Determine the (X, Y) coordinate at the center of the cell enclosing the given text.  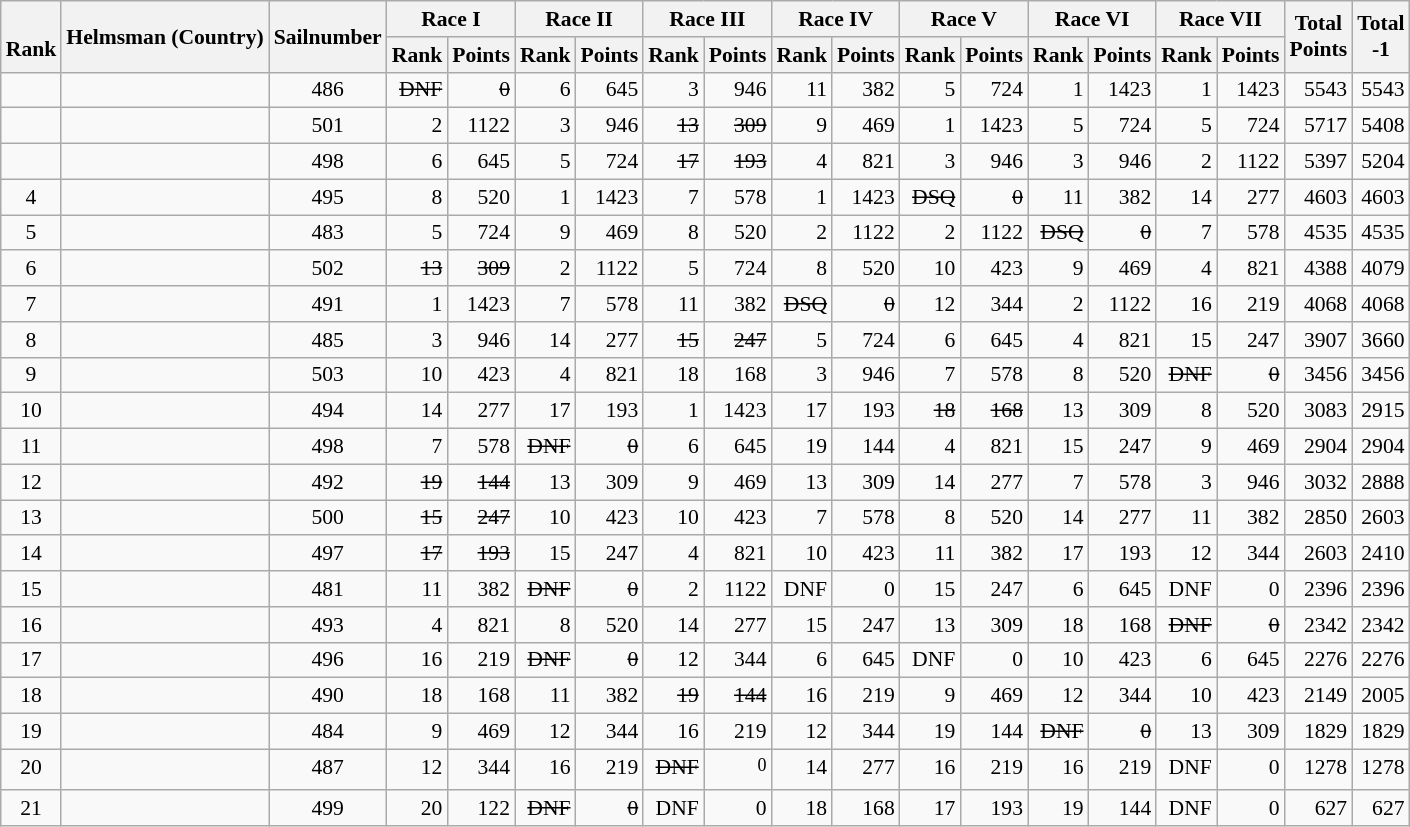
2888 (1380, 482)
Race V (964, 19)
3907 (1319, 340)
495 (328, 197)
503 (328, 375)
502 (328, 269)
Race VII (1220, 19)
492 (328, 482)
Race IV (836, 19)
Race VI (1092, 19)
5204 (1380, 162)
5397 (1319, 162)
4388 (1319, 269)
496 (328, 660)
2005 (1380, 696)
TotalPoints (1319, 36)
500 (328, 518)
481 (328, 589)
Sailnumber (328, 36)
494 (328, 411)
2850 (1319, 518)
2915 (1380, 411)
3032 (1319, 482)
484 (328, 732)
4079 (1380, 269)
483 (328, 233)
Race I (451, 19)
2410 (1380, 554)
490 (328, 696)
Race II (579, 19)
3660 (1380, 340)
499 (328, 809)
Race III (707, 19)
Helmsman (Country) (164, 36)
122 (481, 809)
491 (328, 304)
3083 (1319, 411)
486 (328, 90)
487 (328, 770)
5717 (1319, 126)
5408 (1380, 126)
501 (328, 126)
497 (328, 554)
493 (328, 625)
Total-1 (1380, 36)
485 (328, 340)
21 (32, 809)
2149 (1319, 696)
